Identify which cell holds the provided text, then report its [x, y] central coordinate. 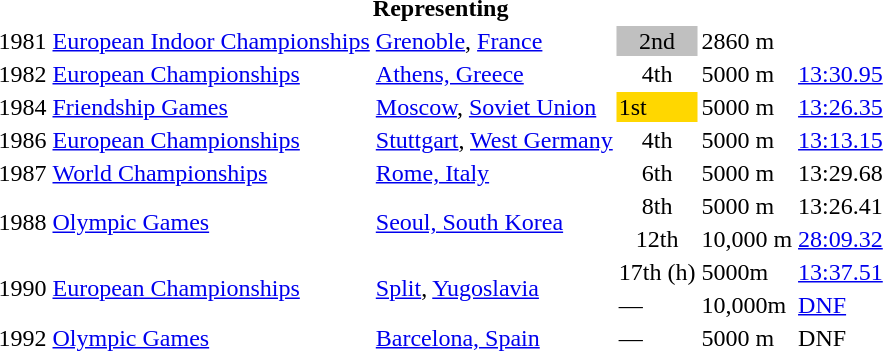
Moscow, Soviet Union [494, 107]
Split, Yugoslavia [494, 288]
Seoul, South Korea [494, 222]
Grenoble, France [494, 41]
2nd [657, 41]
Olympic Games [211, 222]
World Championships [211, 173]
1st [657, 107]
Rome, Italy [494, 173]
10,000m [747, 305]
Stuttgart, West Germany [494, 140]
17th (h) [657, 272]
12th [657, 239]
Athens, Greece [494, 74]
8th [657, 206]
— [657, 305]
Friendship Games [211, 107]
5000m [747, 272]
10,000 m [747, 239]
European Indoor Championships [211, 41]
6th [657, 173]
2860 m [747, 41]
